Provide the (x, y) coordinate of the cell's center where the given text is located.  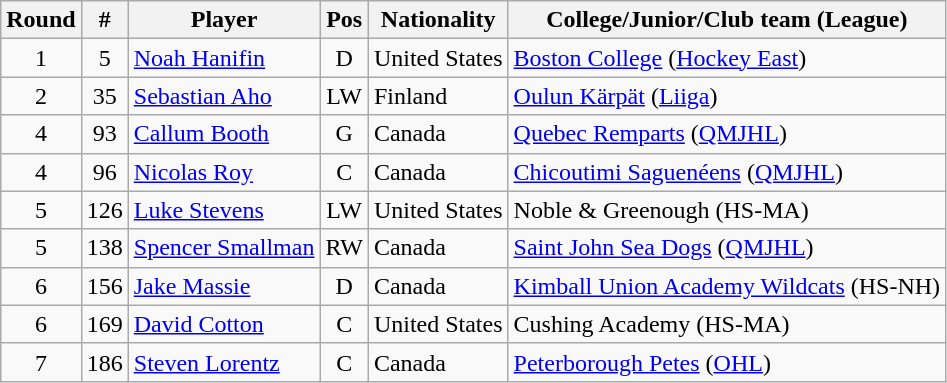
Luke Stevens (224, 210)
RW (344, 248)
169 (104, 324)
Steven Lorentz (224, 362)
Pos (344, 20)
# (104, 20)
Noble & Greenough (HS-MA) (727, 210)
Callum Booth (224, 134)
Player (224, 20)
Boston College (Hockey East) (727, 58)
Noah Hanifin (224, 58)
College/Junior/Club team (League) (727, 20)
2 (41, 96)
G (344, 134)
186 (104, 362)
Chicoutimi Saguenéens (QMJHL) (727, 172)
Peterborough Petes (OHL) (727, 362)
Quebec Remparts (QMJHL) (727, 134)
Cushing Academy (HS-MA) (727, 324)
Kimball Union Academy Wildcats (HS-NH) (727, 286)
156 (104, 286)
Nationality (438, 20)
138 (104, 248)
7 (41, 362)
Round (41, 20)
1 (41, 58)
126 (104, 210)
Oulun Kärpät (Liiga) (727, 96)
David Cotton (224, 324)
Finland (438, 96)
Sebastian Aho (224, 96)
Jake Massie (224, 286)
93 (104, 134)
96 (104, 172)
Saint John Sea Dogs (QMJHL) (727, 248)
Spencer Smallman (224, 248)
35 (104, 96)
Nicolas Roy (224, 172)
